For the text-containing cell, return its midpoint in [X, Y] coordinate format. 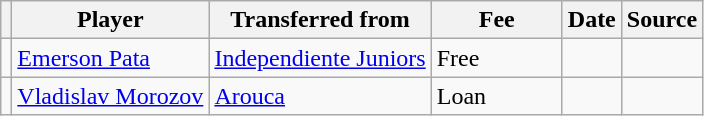
Arouca [320, 96]
Vladislav Morozov [110, 96]
Free [496, 58]
Player [110, 20]
Date [592, 20]
Transferred from [320, 20]
Emerson Pata [110, 58]
Independiente Juniors [320, 58]
Loan [496, 96]
Source [662, 20]
Fee [496, 20]
